Extract the (X, Y) coordinate from the center of the cell holding the provided text.  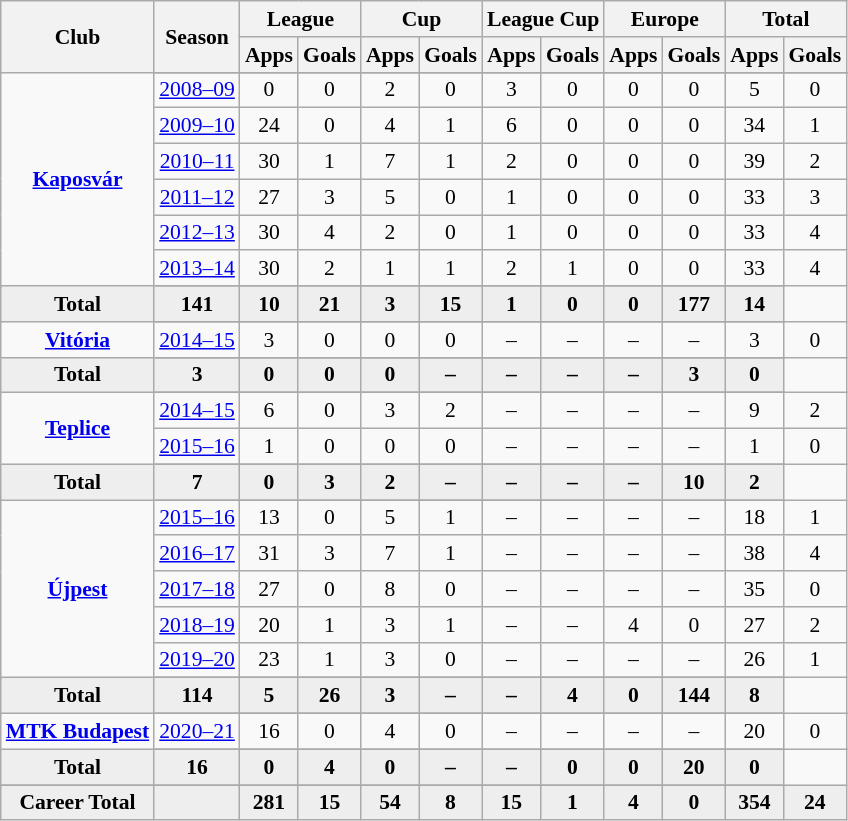
34 (754, 126)
18 (754, 518)
144 (694, 696)
141 (197, 304)
281 (269, 803)
Teplice (78, 428)
Career Total (78, 803)
114 (197, 696)
39 (754, 162)
Season (197, 36)
League (300, 19)
2009–10 (197, 126)
14 (754, 304)
Kaposvár (78, 179)
2011–12 (197, 197)
38 (754, 554)
2013–14 (197, 269)
2012–13 (197, 233)
23 (269, 660)
9 (754, 411)
2018–19 (197, 625)
MTK Budapest (78, 732)
2008–09 (197, 90)
177 (694, 304)
Újpest (78, 589)
Club (78, 36)
31 (269, 554)
2010–11 (197, 162)
21 (330, 304)
2016–17 (197, 554)
35 (754, 589)
Cup (422, 19)
54 (390, 803)
Vitória (78, 340)
2019–20 (197, 660)
13 (269, 518)
354 (754, 803)
2017–18 (197, 589)
League Cup (543, 19)
Europe (664, 19)
2020–21 (197, 732)
